Detect which cell encompasses the target text, then output its (x, y) center coordinate. 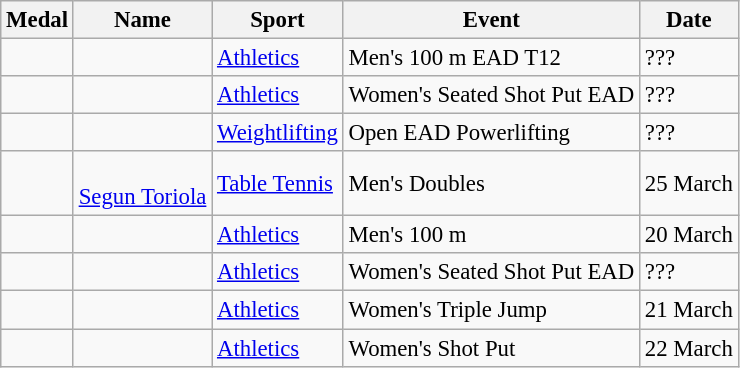
Women's Shot Put (491, 348)
Table Tennis (278, 184)
Event (491, 20)
20 March (690, 235)
Name (142, 20)
Men's 100 m EAD T12 (491, 58)
Men's Doubles (491, 184)
Open EAD Powerlifting (491, 133)
Weightlifting (278, 133)
21 March (690, 310)
Women's Triple Jump (491, 310)
Medal (38, 20)
Men's 100 m (491, 235)
Date (690, 20)
22 March (690, 348)
25 March (690, 184)
Sport (278, 20)
Segun Toriola (142, 184)
